For the text-containing cell, return its midpoint in (X, Y) coordinate format. 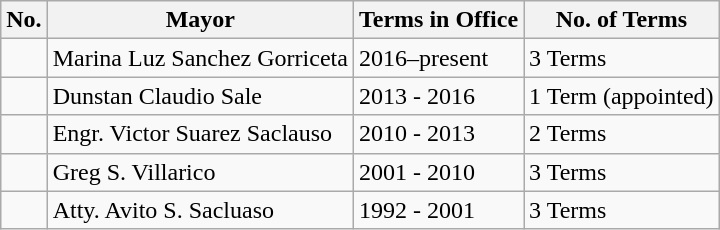
No. (24, 20)
Dunstan Claudio Sale (200, 96)
2 Terms (622, 134)
2016–present (438, 58)
Mayor (200, 20)
Engr. Victor Suarez Saclauso (200, 134)
Terms in Office (438, 20)
1 Term (appointed) (622, 96)
2010 - 2013 (438, 134)
2013 - 2016 (438, 96)
Marina Luz Sanchez Gorriceta (200, 58)
Greg S. Villarico (200, 172)
1992 - 2001 (438, 210)
No. of Terms (622, 20)
2001 - 2010 (438, 172)
Atty. Avito S. Sacluaso (200, 210)
